Pinpoint the cell where the given text exists, returning its (x, y) midpoint coordinate. 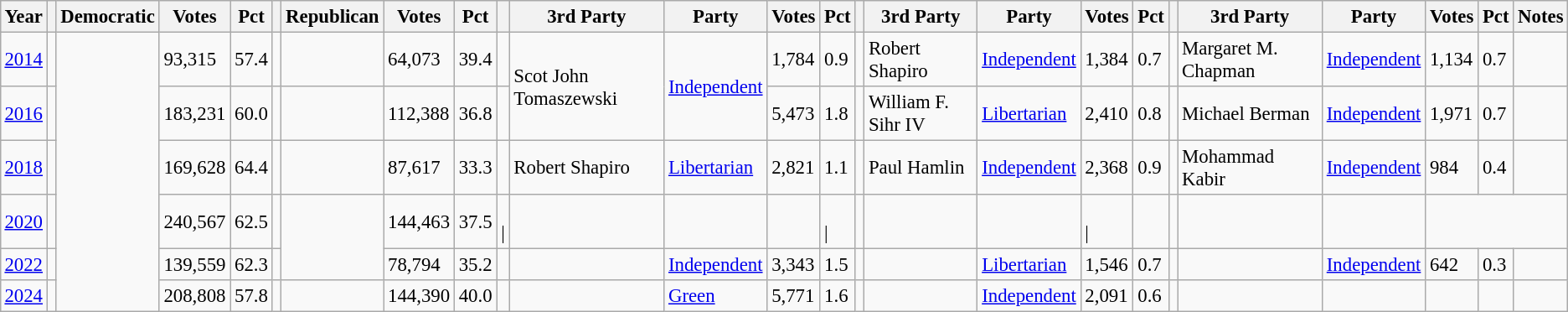
1,384 (1107, 59)
5,473 (794, 114)
2020 (23, 221)
93,315 (194, 59)
78,794 (419, 265)
139,559 (194, 265)
Michael Berman (1250, 114)
Republican (333, 17)
Green (715, 296)
39.4 (475, 59)
Margaret M. Chapman (1250, 59)
642 (1452, 265)
144,463 (419, 221)
Notes (1541, 17)
2,091 (1107, 296)
1.1 (838, 168)
2,410 (1107, 114)
1.6 (838, 296)
2,368 (1107, 168)
57.8 (251, 296)
62.3 (251, 265)
144,390 (419, 296)
33.3 (475, 168)
1.8 (838, 114)
0.8 (1151, 114)
112,388 (419, 114)
62.5 (251, 221)
208,808 (194, 296)
0.4 (1496, 168)
2,821 (794, 168)
2014 (23, 59)
35.2 (475, 265)
64.4 (251, 168)
2024 (23, 296)
169,628 (194, 168)
60.0 (251, 114)
57.4 (251, 59)
1,546 (1107, 265)
1,134 (1452, 59)
2016 (23, 114)
Democratic (107, 17)
36.8 (475, 114)
2022 (23, 265)
0.6 (1151, 296)
984 (1452, 168)
1,784 (794, 59)
3,343 (794, 265)
William F. Sihr IV (921, 114)
Scot John Tomaszewski (586, 86)
240,567 (194, 221)
2018 (23, 168)
1.5 (838, 265)
87,617 (419, 168)
64,073 (419, 59)
37.5 (475, 221)
40.0 (475, 296)
Paul Hamlin (921, 168)
0.3 (1496, 265)
Year (23, 17)
Mohammad Kabir (1250, 168)
5,771 (794, 296)
183,231 (194, 114)
1,971 (1452, 114)
